Return the (X, Y) coordinate for the center point of the cell that contains the specified text.  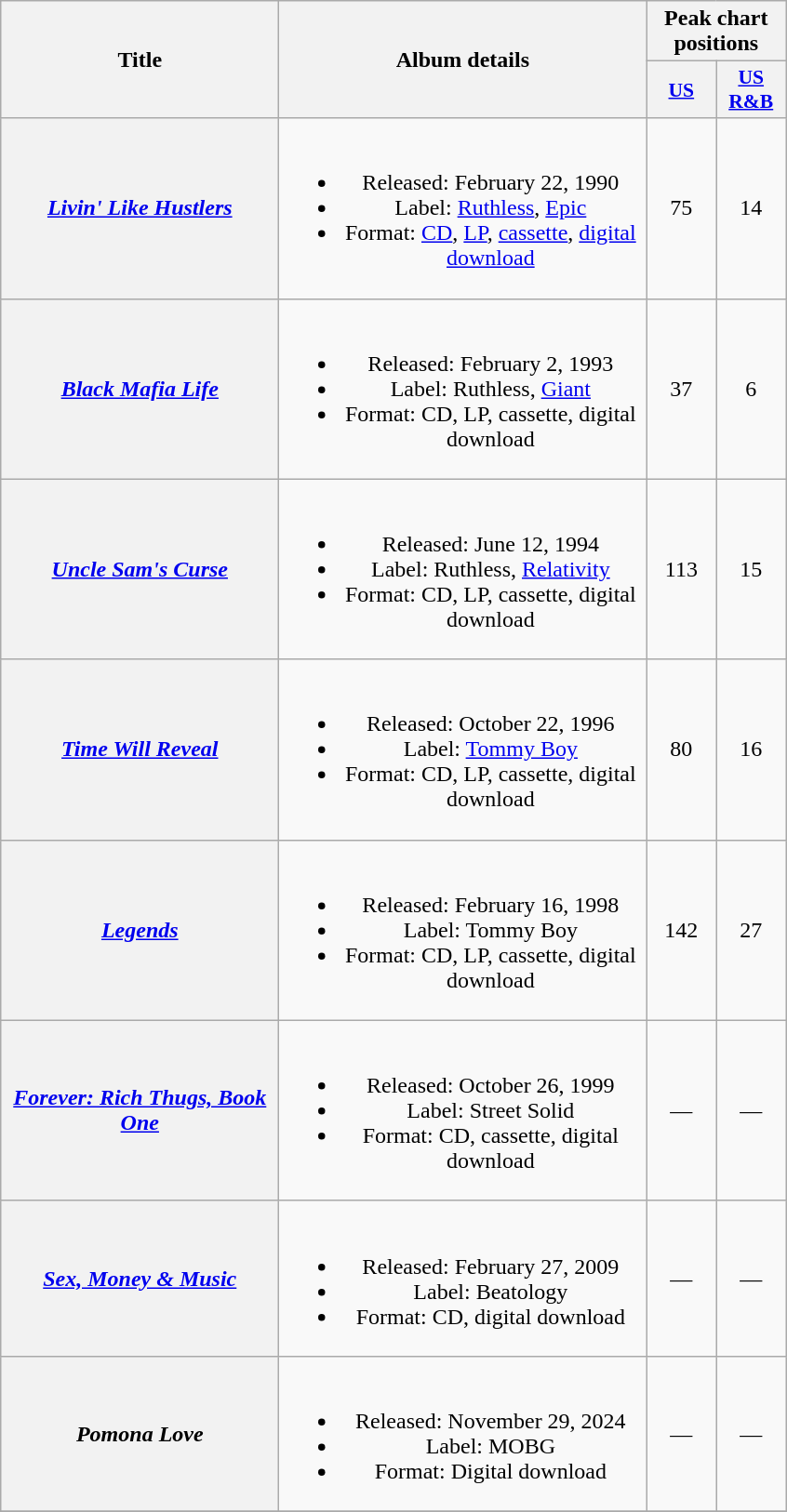
Uncle Sam's Curse (140, 569)
Released: June 12, 1994Label: Ruthless, RelativityFormat: CD, LP, cassette, digital download (463, 569)
Released: October 22, 1996Label: Tommy BoyFormat: CD, LP, cassette, digital download (463, 749)
Legends (140, 930)
Released: February 2, 1993Label: Ruthless, GiantFormat: CD, LP, cassette, digital download (463, 389)
Released: October 26, 1999Label: Street SolidFormat: CD, cassette, digital download (463, 1110)
Pomona Love (140, 1434)
Forever: Rich Thugs, Book One (140, 1110)
US R&B (752, 89)
US (681, 89)
37 (681, 389)
15 (752, 569)
16 (752, 749)
142 (681, 930)
Released: February 27, 2009Label: BeatologyFormat: CD, digital download (463, 1278)
75 (681, 208)
Released: November 29, 2024Label: MOBGFormat: Digital download (463, 1434)
14 (752, 208)
Released: February 16, 1998Label: Tommy BoyFormat: CD, LP, cassette, digital download (463, 930)
Black Mafia Life (140, 389)
80 (681, 749)
Sex, Money & Music (140, 1278)
Peak chart positions (716, 32)
Album details (463, 60)
Livin' Like Hustlers (140, 208)
Released: February 22, 1990Label: Ruthless, EpicFormat: CD, LP, cassette, digital download (463, 208)
Title (140, 60)
Time Will Reveal (140, 749)
6 (752, 389)
27 (752, 930)
113 (681, 569)
